Locate the cell with the specified text and output its [x, y] center coordinate. 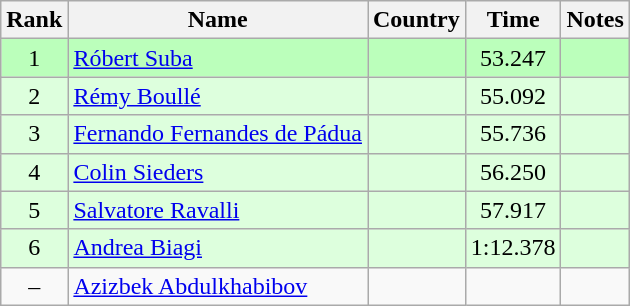
Andrea Biagi [218, 248]
4 [34, 172]
Time [513, 20]
– [34, 286]
Salvatore Ravalli [218, 210]
1:12.378 [513, 248]
6 [34, 248]
5 [34, 210]
Colin Sieders [218, 172]
Fernando Fernandes de Pádua [218, 134]
53.247 [513, 58]
Name [218, 20]
3 [34, 134]
1 [34, 58]
57.917 [513, 210]
Róbert Suba [218, 58]
Country [417, 20]
Rémy Boullé [218, 96]
Rank [34, 20]
55.092 [513, 96]
56.250 [513, 172]
Azizbek Abdulkhabibov [218, 286]
55.736 [513, 134]
Notes [595, 20]
2 [34, 96]
